Find where the given text appears and provide that cell's center as [x, y] coordinate. 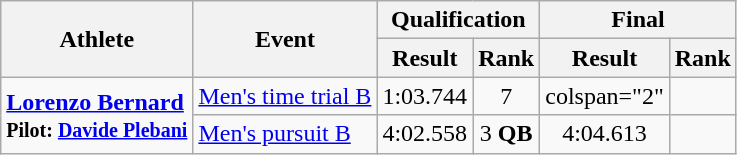
4:04.613 [605, 134]
Event [285, 39]
Men's time trial B [285, 96]
7 [506, 96]
Qualification [458, 20]
4:02.558 [425, 134]
Athlete [97, 39]
3 QB [506, 134]
1:03.744 [425, 96]
Men's pursuit B [285, 134]
Lorenzo BernardPilot: Davide Plebani [97, 115]
Final [638, 20]
colspan="2" [605, 96]
